Pinpoint the cell where the given text exists, returning its (x, y) midpoint coordinate. 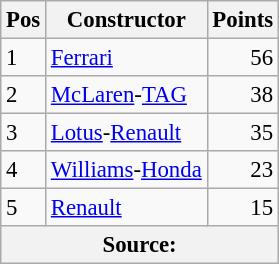
Ferrari (127, 58)
56 (242, 58)
Points (242, 20)
15 (242, 208)
Renault (127, 208)
5 (24, 208)
Lotus-Renault (127, 133)
2 (24, 95)
35 (242, 133)
Pos (24, 20)
McLaren-TAG (127, 95)
3 (24, 133)
38 (242, 95)
23 (242, 170)
Source: (140, 245)
4 (24, 170)
Williams-Honda (127, 170)
Constructor (127, 20)
1 (24, 58)
